Identify which cell holds the provided text, then report its [x, y] central coordinate. 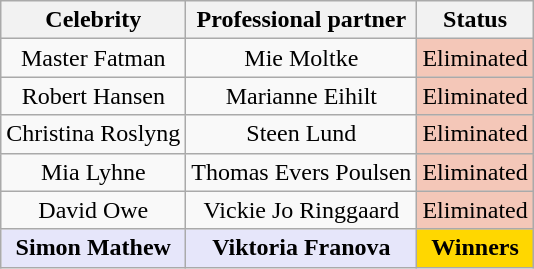
Winners [475, 248]
Celebrity [94, 20]
Thomas Evers Poulsen [302, 172]
Master Fatman [94, 58]
Simon Mathew [94, 248]
Robert Hansen [94, 96]
Mia Lyhne [94, 172]
Status [475, 20]
Mie Moltke [302, 58]
Steen Lund [302, 134]
Vickie Jo Ringgaard [302, 210]
Viktoria Franova [302, 248]
Professional partner [302, 20]
David Owe [94, 210]
Christina Roslyng [94, 134]
Marianne Eihilt [302, 96]
